Determine the [x, y] coordinate at the center of the cell enclosing the given text.  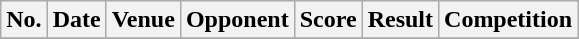
No. [24, 20]
Result [400, 20]
Date [76, 20]
Venue [143, 20]
Score [328, 20]
Competition [508, 20]
Opponent [237, 20]
